For the text-containing cell, return its midpoint in [X, Y] coordinate format. 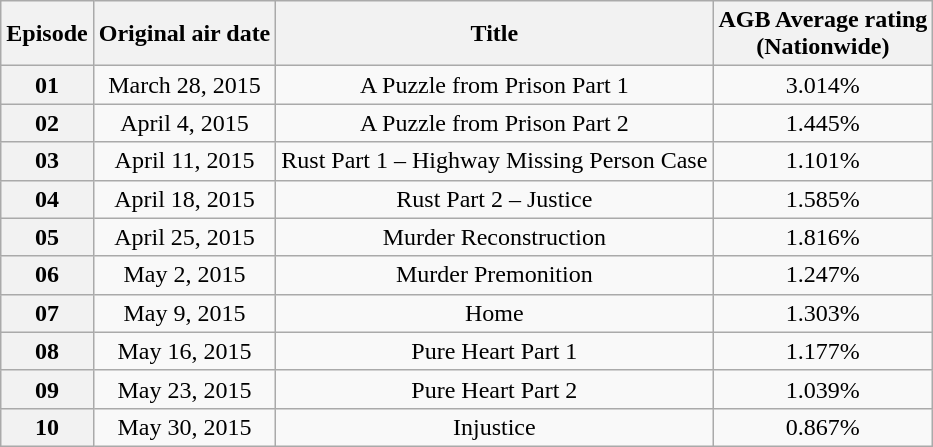
May 16, 2015 [184, 351]
0.867% [823, 427]
Rust Part 1 – Highway Missing Person Case [494, 161]
A Puzzle from Prison Part 1 [494, 85]
1.303% [823, 313]
1.177% [823, 351]
1.445% [823, 123]
April 18, 2015 [184, 199]
Murder Reconstruction [494, 237]
Title [494, 34]
02 [47, 123]
03 [47, 161]
1.039% [823, 389]
A Puzzle from Prison Part 2 [494, 123]
Episode [47, 34]
Injustice [494, 427]
May 30, 2015 [184, 427]
1.101% [823, 161]
Original air date [184, 34]
Home [494, 313]
07 [47, 313]
Pure Heart Part 1 [494, 351]
April 11, 2015 [184, 161]
May 9, 2015 [184, 313]
08 [47, 351]
1.247% [823, 275]
01 [47, 85]
Rust Part 2 – Justice [494, 199]
March 28, 2015 [184, 85]
10 [47, 427]
Murder Premonition [494, 275]
1.816% [823, 237]
April 4, 2015 [184, 123]
05 [47, 237]
AGB Average rating(Nationwide) [823, 34]
09 [47, 389]
06 [47, 275]
1.585% [823, 199]
3.014% [823, 85]
April 25, 2015 [184, 237]
May 2, 2015 [184, 275]
May 23, 2015 [184, 389]
Pure Heart Part 2 [494, 389]
04 [47, 199]
